Find where the given text appears and provide that cell's center as (x, y) coordinate. 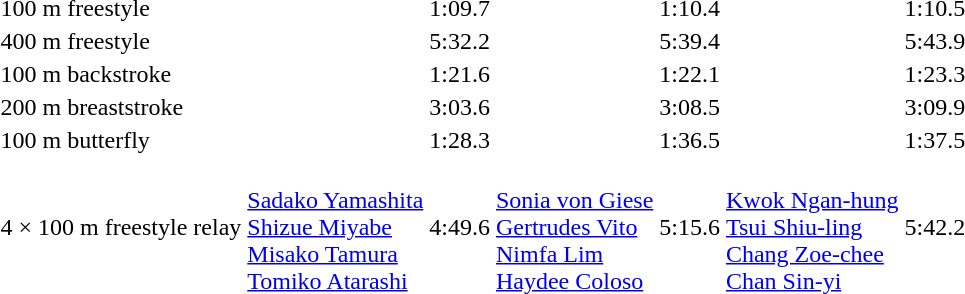
1:22.1 (690, 74)
3:03.6 (460, 107)
1:21.6 (460, 74)
1:36.5 (690, 140)
5:39.4 (690, 41)
5:32.2 (460, 41)
1:28.3 (460, 140)
3:08.5 (690, 107)
